For the text-containing cell, return its midpoint in [X, Y] coordinate format. 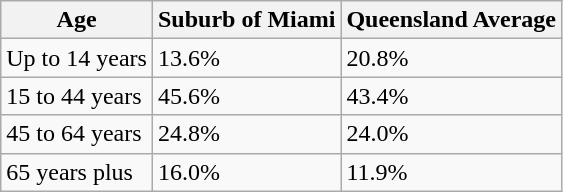
15 to 44 years [77, 96]
65 years plus [77, 172]
Up to 14 years [77, 58]
16.0% [246, 172]
45.6% [246, 96]
24.8% [246, 134]
Suburb of Miami [246, 20]
24.0% [452, 134]
20.8% [452, 58]
13.6% [246, 58]
Queensland Average [452, 20]
11.9% [452, 172]
43.4% [452, 96]
45 to 64 years [77, 134]
Age [77, 20]
